Output the [x, y] coordinate of the center of the cell containing the given text.  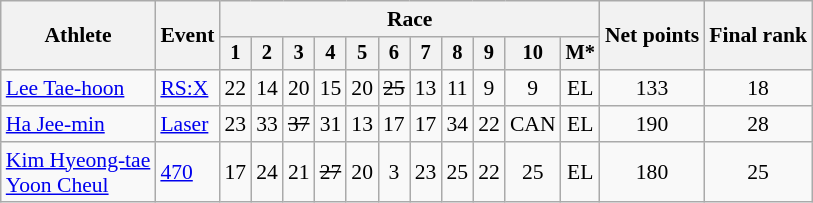
31 [331, 124]
10 [533, 54]
21 [299, 172]
Ha Jee-min [78, 124]
133 [652, 88]
18 [758, 88]
470 [187, 172]
14 [267, 88]
RS:X [187, 88]
4 [331, 54]
27 [331, 172]
Race [409, 19]
Event [187, 36]
Lee Tae-hoon [78, 88]
M* [580, 54]
6 [394, 54]
Laser [187, 124]
1 [235, 54]
Final rank [758, 36]
2 [267, 54]
Athlete [78, 36]
15 [331, 88]
5 [362, 54]
190 [652, 124]
CAN [533, 124]
24 [267, 172]
33 [267, 124]
11 [457, 88]
37 [299, 124]
7 [426, 54]
180 [652, 172]
8 [457, 54]
Kim Hyeong-taeYoon Cheul [78, 172]
Net points [652, 36]
34 [457, 124]
28 [758, 124]
